Scan for the cell matching the given text and deliver its (x, y) coordinate at center. 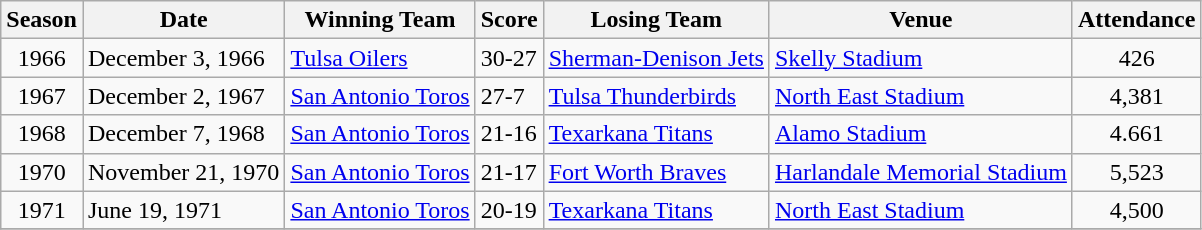
Skelly Stadium (920, 58)
Season (42, 20)
Score (509, 20)
November 21, 1970 (183, 172)
1970 (42, 172)
Venue (920, 20)
December 3, 1966 (183, 58)
4,500 (1136, 210)
5,523 (1136, 172)
December 2, 1967 (183, 96)
426 (1136, 58)
1966 (42, 58)
1967 (42, 96)
Alamo Stadium (920, 134)
30-27 (509, 58)
21-16 (509, 134)
December 7, 1968 (183, 134)
Losing Team (656, 20)
1968 (42, 134)
Sherman-Denison Jets (656, 58)
21-17 (509, 172)
27-7 (509, 96)
20-19 (509, 210)
Winning Team (380, 20)
Tulsa Oilers (380, 58)
Attendance (1136, 20)
Tulsa Thunderbirds (656, 96)
1971 (42, 210)
June 19, 1971 (183, 210)
Date (183, 20)
Fort Worth Braves (656, 172)
4.661 (1136, 134)
4,381 (1136, 96)
Harlandale Memorial Stadium (920, 172)
